Output the [x, y] coordinate of the center of the cell containing the given text.  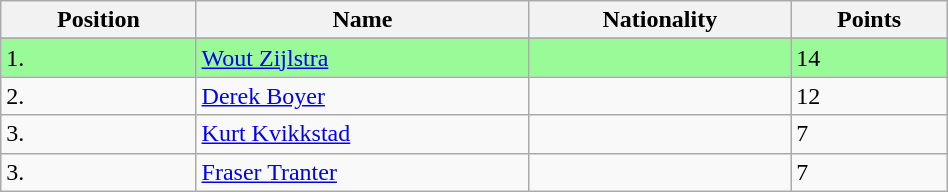
Kurt Kvikkstad [362, 134]
Points [869, 20]
Wout Zijlstra [362, 58]
Fraser Tranter [362, 172]
12 [869, 96]
2. [98, 96]
14 [869, 58]
Name [362, 20]
Position [98, 20]
1. [98, 58]
Nationality [660, 20]
Derek Boyer [362, 96]
